Identify which cell holds the provided text, then report its [X, Y] central coordinate. 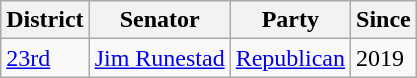
Jim Runestad [160, 58]
2019 [384, 58]
Party [290, 20]
Senator [160, 20]
District [45, 20]
Republican [290, 58]
Since [384, 20]
23rd [45, 58]
